Provide the [X, Y] coordinate of the cell's center where the given text is located.  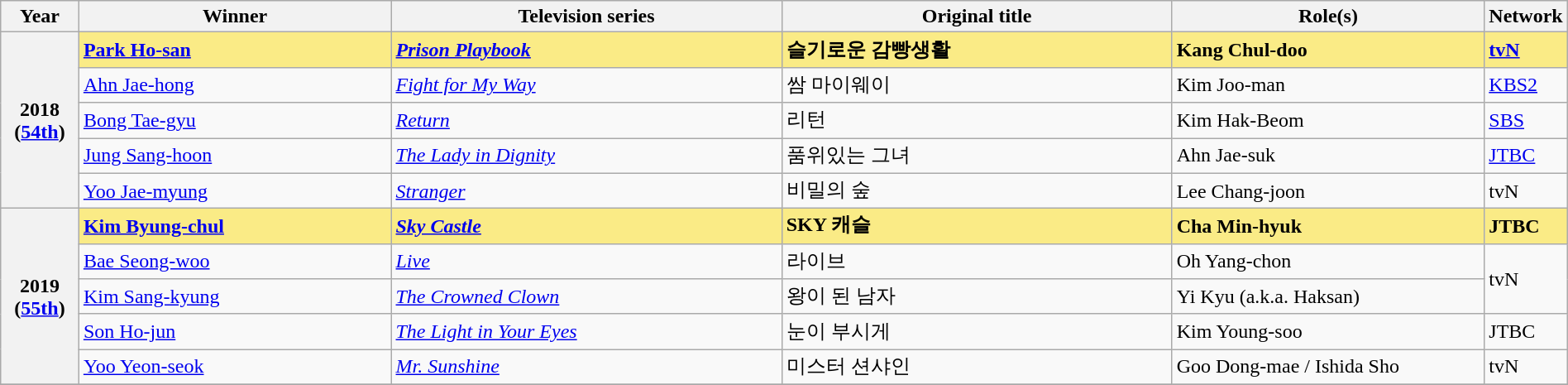
Bae Seong-woo [235, 262]
Cha Min-hyuk [1328, 227]
라이브 [977, 262]
Kim Joo-man [1328, 84]
Year [40, 17]
Ahn Jae-suk [1328, 156]
SKY 캐슬 [977, 227]
2018(54th) [40, 121]
Oh Yang-chon [1328, 262]
2019(55th) [40, 296]
Live [586, 262]
Stranger [586, 190]
Original title [977, 17]
The Crowned Clown [586, 296]
Kang Chul-doo [1328, 50]
The Light in Your Eyes [586, 331]
Yi Kyu (a.k.a. Haksan) [1328, 296]
Return [586, 121]
Sky Castle [586, 227]
Son Ho-jun [235, 331]
왕이 된 남자 [977, 296]
SBS [1526, 121]
쌈 마이웨이 [977, 84]
슬기로운 감빵생활 [977, 50]
Fight for My Way [586, 84]
Kim Young-soo [1328, 331]
Kim Hak-Beom [1328, 121]
Kim Sang-kyung [235, 296]
Mr. Sunshine [586, 368]
Network [1526, 17]
Prison Playbook [586, 50]
Bong Tae-gyu [235, 121]
Yoo Yeon-seok [235, 368]
KBS2 [1526, 84]
눈이 부시게 [977, 331]
Ahn Jae-hong [235, 84]
Park Ho-san [235, 50]
미스터 션샤인 [977, 368]
The Lady in Dignity [586, 156]
Kim Byung-chul [235, 227]
Role(s) [1328, 17]
비밀의 숲 [977, 190]
Lee Chang-joon [1328, 190]
Television series [586, 17]
품위있는 그녀 [977, 156]
Jung Sang-hoon [235, 156]
리턴 [977, 121]
Goo Dong-mae / Ishida Sho [1328, 368]
Winner [235, 17]
Yoo Jae-myung [235, 190]
